Locate the cell with the specified text and output its [X, Y] center coordinate. 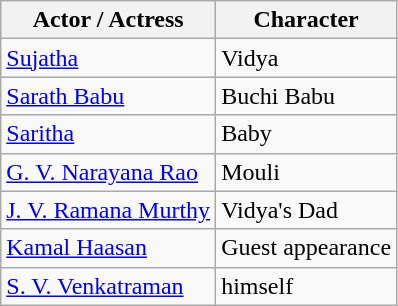
Buchi Babu [306, 96]
Sarath Babu [108, 96]
Vidya [306, 58]
Vidya's Dad [306, 210]
Actor / Actress [108, 20]
Baby [306, 134]
Saritha [108, 134]
S. V. Venkatraman [108, 286]
G. V. Narayana Rao [108, 172]
Character [306, 20]
Mouli [306, 172]
Kamal Haasan [108, 248]
Guest appearance [306, 248]
himself [306, 286]
Sujatha [108, 58]
J. V. Ramana Murthy [108, 210]
